Output the (X, Y) coordinate of the center of the cell containing the given text.  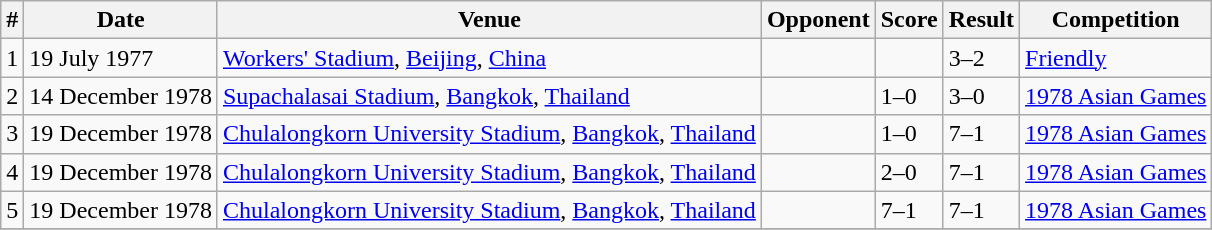
14 December 1978 (121, 96)
3 (12, 134)
5 (12, 210)
4 (12, 172)
Venue (489, 20)
Opponent (818, 20)
3–2 (981, 58)
Supachalasai Stadium, Bangkok, Thailand (489, 96)
Competition (1116, 20)
Date (121, 20)
Workers' Stadium, Beijing, China (489, 58)
Friendly (1116, 58)
3–0 (981, 96)
Score (909, 20)
2–0 (909, 172)
# (12, 20)
1 (12, 58)
Result (981, 20)
19 July 1977 (121, 58)
2 (12, 96)
